Extract the (X, Y) coordinate from the center of the cell holding the provided text.  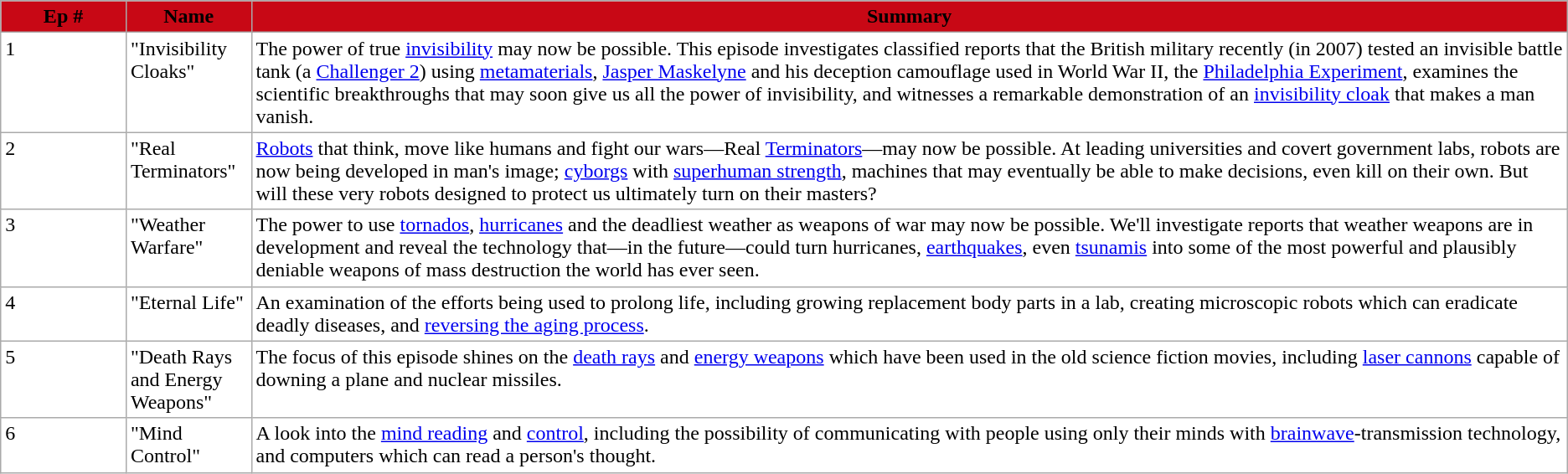
"Death Rays and Energy Weapons" (188, 379)
"Real Terminators" (188, 171)
Summary (910, 17)
"Eternal Life" (188, 313)
1 (64, 82)
"Invisibility Cloaks" (188, 82)
5 (64, 379)
4 (64, 313)
"Weather Warfare" (188, 248)
2 (64, 171)
6 (64, 446)
3 (64, 248)
Ep # (64, 17)
"Mind Control" (188, 446)
Name (188, 17)
